Output the (X, Y) coordinate of the center of the cell containing the given text.  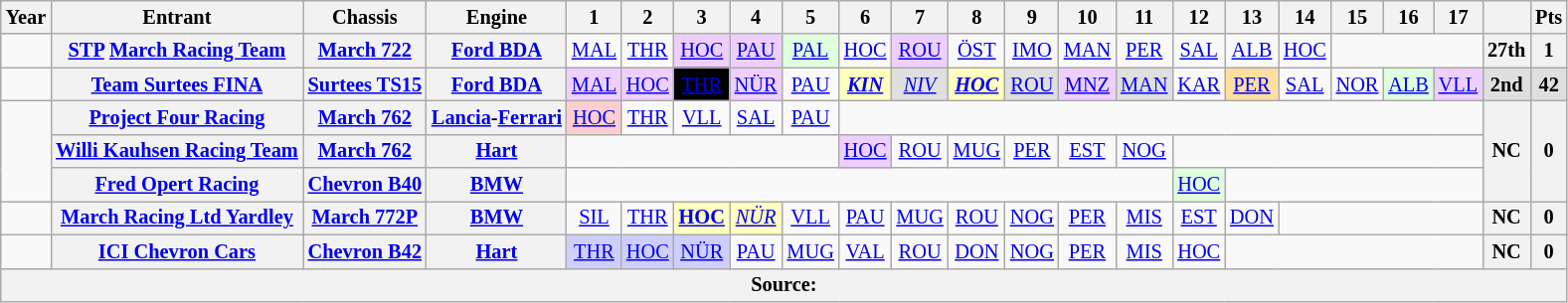
14 (1305, 17)
6 (865, 17)
2 (648, 17)
16 (1408, 17)
8 (976, 17)
NOR (1358, 84)
VAL (865, 251)
PAL (809, 51)
42 (1549, 84)
March Racing Ltd Yardley (177, 218)
STP March Racing Team (177, 51)
ÖST (976, 51)
10 (1088, 17)
3 (702, 17)
Team Surtees FINA (177, 84)
Entrant (177, 17)
5 (809, 17)
Chevron B42 (365, 251)
MNZ (1088, 84)
NIV (919, 84)
IMO (1032, 51)
9 (1032, 17)
Chevron B40 (365, 185)
Chassis (365, 17)
March 722 (365, 51)
Year (26, 17)
Fred Opert Racing (177, 185)
ICI Chevron Cars (177, 251)
27th (1506, 51)
KAR (1199, 84)
Source: (784, 285)
Engine (497, 17)
15 (1358, 17)
7 (919, 17)
Surtees TS15 (365, 84)
Willi Kauhsen Racing Team (177, 151)
KIN (865, 84)
11 (1143, 17)
17 (1458, 17)
Project Four Racing (177, 117)
2nd (1506, 84)
SIL (595, 218)
4 (756, 17)
12 (1199, 17)
Pts (1549, 17)
Lancia-Ferrari (497, 117)
13 (1252, 17)
March 772P (365, 218)
